Find where the given text appears and provide that cell's center as [x, y] coordinate. 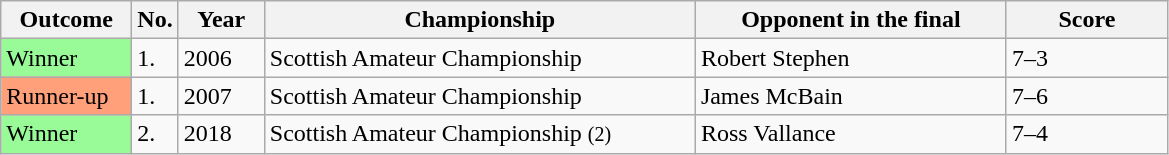
7–6 [1086, 96]
Score [1086, 20]
Opponent in the final [850, 20]
7–4 [1086, 134]
James McBain [850, 96]
Scottish Amateur Championship (2) [480, 134]
2. [155, 134]
Runner-up [66, 96]
No. [155, 20]
2006 [221, 58]
Year [221, 20]
2007 [221, 96]
Ross Vallance [850, 134]
Outcome [66, 20]
Championship [480, 20]
Robert Stephen [850, 58]
2018 [221, 134]
7–3 [1086, 58]
